Locate the cell with the specified text and output its (X, Y) center coordinate. 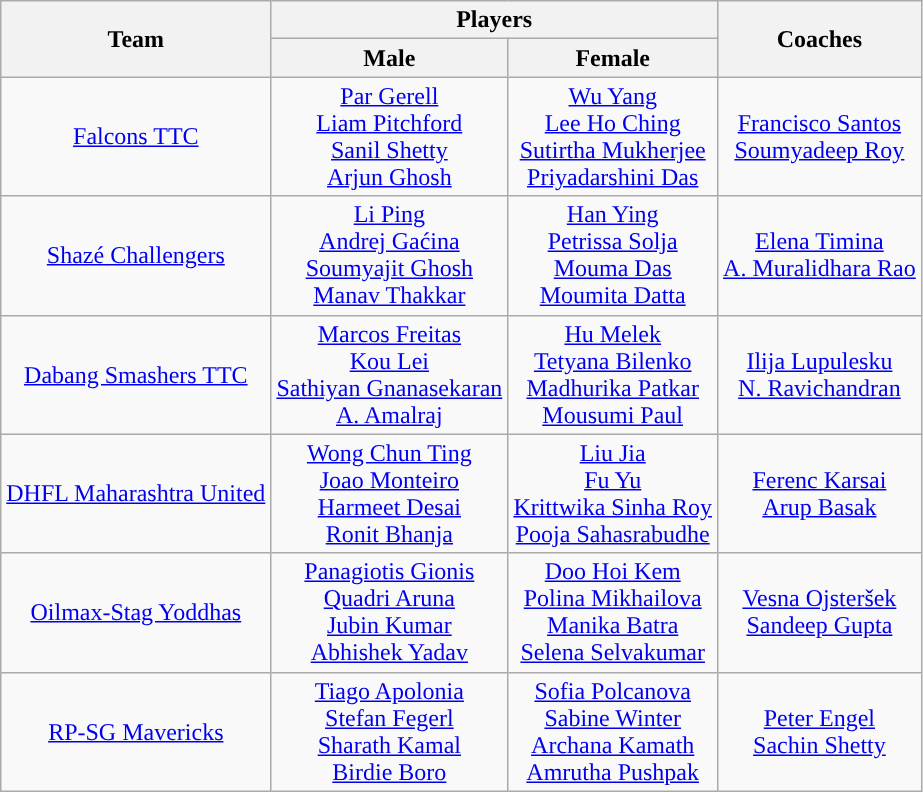
Par Gerell Liam Pitchford Sanil Shetty Arjun Ghosh (390, 136)
Elena Timina A. Muralidhara Rao (820, 256)
Dabang Smashers TTC (136, 374)
Doo Hoi Kem Polina Mikhailova Manika Batra Selena Selvakumar (613, 612)
Wong Chun Ting Joao Monteiro Harmeet Desai Ronit Bhanja (390, 494)
Marcos Freitas Kou Lei Sathiyan Gnanasekaran A. Amalraj (390, 374)
Panagiotis Gionis Quadri Aruna Jubin Kumar Abhishek Yadav (390, 612)
Liu Jia Fu Yu Krittwika Sinha Roy Pooja Sahasrabudhe (613, 494)
Wu Yang Lee Ho Ching Sutirtha Mukherjee Priyadarshini Das (613, 136)
Ferenc Karsai Arup Basak (820, 494)
Ilija Lupulesku N. Ravichandran (820, 374)
Falcons TTC (136, 136)
Coaches (820, 39)
Male (390, 58)
RP-SG Mavericks (136, 732)
Tiago Apolonia Stefan Fegerl Sharath Kamal Birdie Boro (390, 732)
Peter Engel Sachin Shetty (820, 732)
Vesna Ojsteršek Sandeep Gupta (820, 612)
Hu Melek Tetyana Bilenko Madhurika Patkar Mousumi Paul (613, 374)
Players (494, 20)
Shazé Challengers (136, 256)
Han Ying Petrissa Solja Mouma Das Moumita Datta (613, 256)
Francisco Santos Soumyadeep Roy (820, 136)
DHFL Maharashtra United (136, 494)
Oilmax-Stag Yoddhas (136, 612)
Li Ping Andrej Gaćina Soumyajit Ghosh Manav Thakkar (390, 256)
Female (613, 58)
Team (136, 39)
Sofia Polcanova Sabine Winter Archana Kamath Amrutha Pushpak (613, 732)
